Return the [x, y] coordinate for the center point of the cell that contains the specified text.  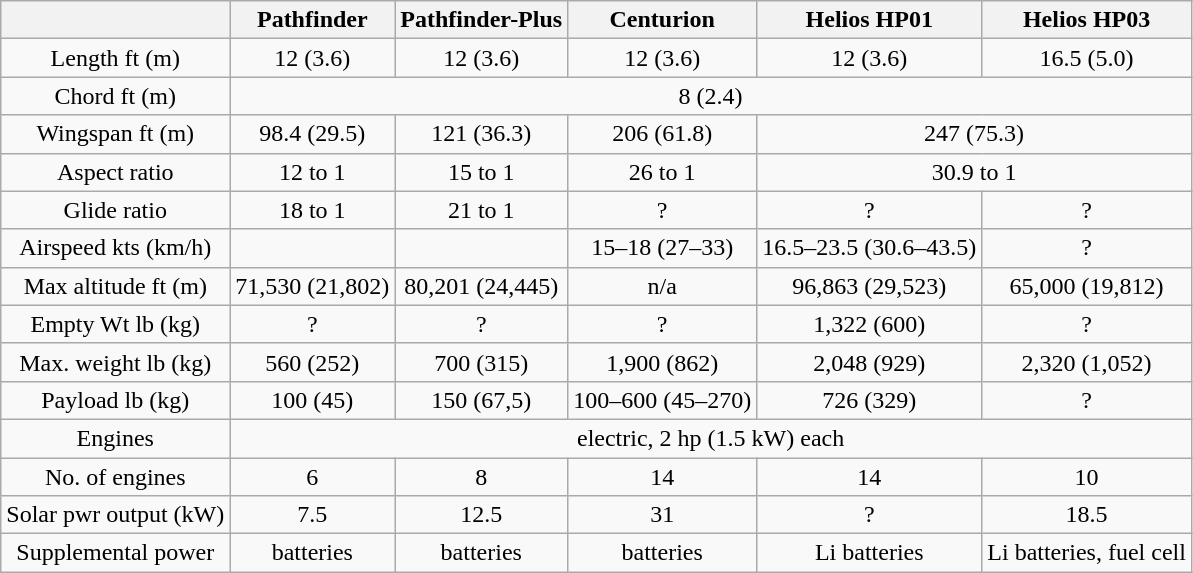
26 to 1 [662, 172]
Centurion [662, 20]
10 [1087, 477]
Li batteries, fuel cell [1087, 553]
Pathfinder [312, 20]
2,320 (1,052) [1087, 362]
2,048 (929) [870, 362]
8 (2.4) [711, 96]
16.5–23.5 (30.6–43.5) [870, 248]
21 to 1 [482, 210]
Wingspan ft (m) [116, 134]
Helios HP03 [1087, 20]
No. of engines [116, 477]
Supplemental power [116, 553]
247 (75.3) [974, 134]
Engines [116, 438]
15 to 1 [482, 172]
1,322 (600) [870, 324]
Max. weight lb (kg) [116, 362]
98.4 (29.5) [312, 134]
18.5 [1087, 515]
15–18 (27–33) [662, 248]
16.5 (5.0) [1087, 58]
100–600 (45–270) [662, 400]
150 (67,5) [482, 400]
7.5 [312, 515]
Helios HP01 [870, 20]
Max altitude ft (m) [116, 286]
8 [482, 477]
n/a [662, 286]
Solar pwr output (kW) [116, 515]
65,000 (19,812) [1087, 286]
Airspeed kts (km/h) [116, 248]
6 [312, 477]
560 (252) [312, 362]
Payload lb (kg) [116, 400]
18 to 1 [312, 210]
electric, 2 hp (1.5 kW) each [711, 438]
121 (36.3) [482, 134]
31 [662, 515]
Empty Wt lb (kg) [116, 324]
Chord ft (m) [116, 96]
100 (45) [312, 400]
1,900 (862) [662, 362]
Li batteries [870, 553]
Aspect ratio [116, 172]
Glide ratio [116, 210]
700 (315) [482, 362]
Pathfinder-Plus [482, 20]
80,201 (24,445) [482, 286]
726 (329) [870, 400]
30.9 to 1 [974, 172]
12 to 1 [312, 172]
206 (61.8) [662, 134]
71,530 (21,802) [312, 286]
Length ft (m) [116, 58]
12.5 [482, 515]
96,863 (29,523) [870, 286]
